Extract the (X, Y) coordinate from the center of the cell holding the provided text.  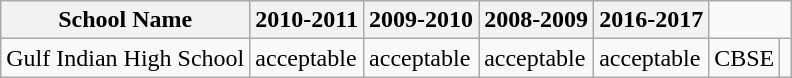
CBSE (744, 58)
2008-2009 (536, 20)
Gulf Indian High School (126, 58)
2016-2017 (652, 20)
School Name (126, 20)
2010-2011 (307, 20)
2009-2010 (422, 20)
